Locate the cell with the specified text and output its [X, Y] center coordinate. 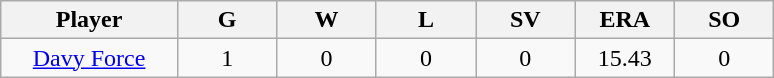
1 [226, 58]
Davy Force [90, 58]
G [226, 20]
15.43 [624, 58]
SV [526, 20]
L [426, 20]
ERA [624, 20]
SO [724, 20]
Player [90, 20]
W [326, 20]
